Detect which cell encompasses the target text, then output its [x, y] center coordinate. 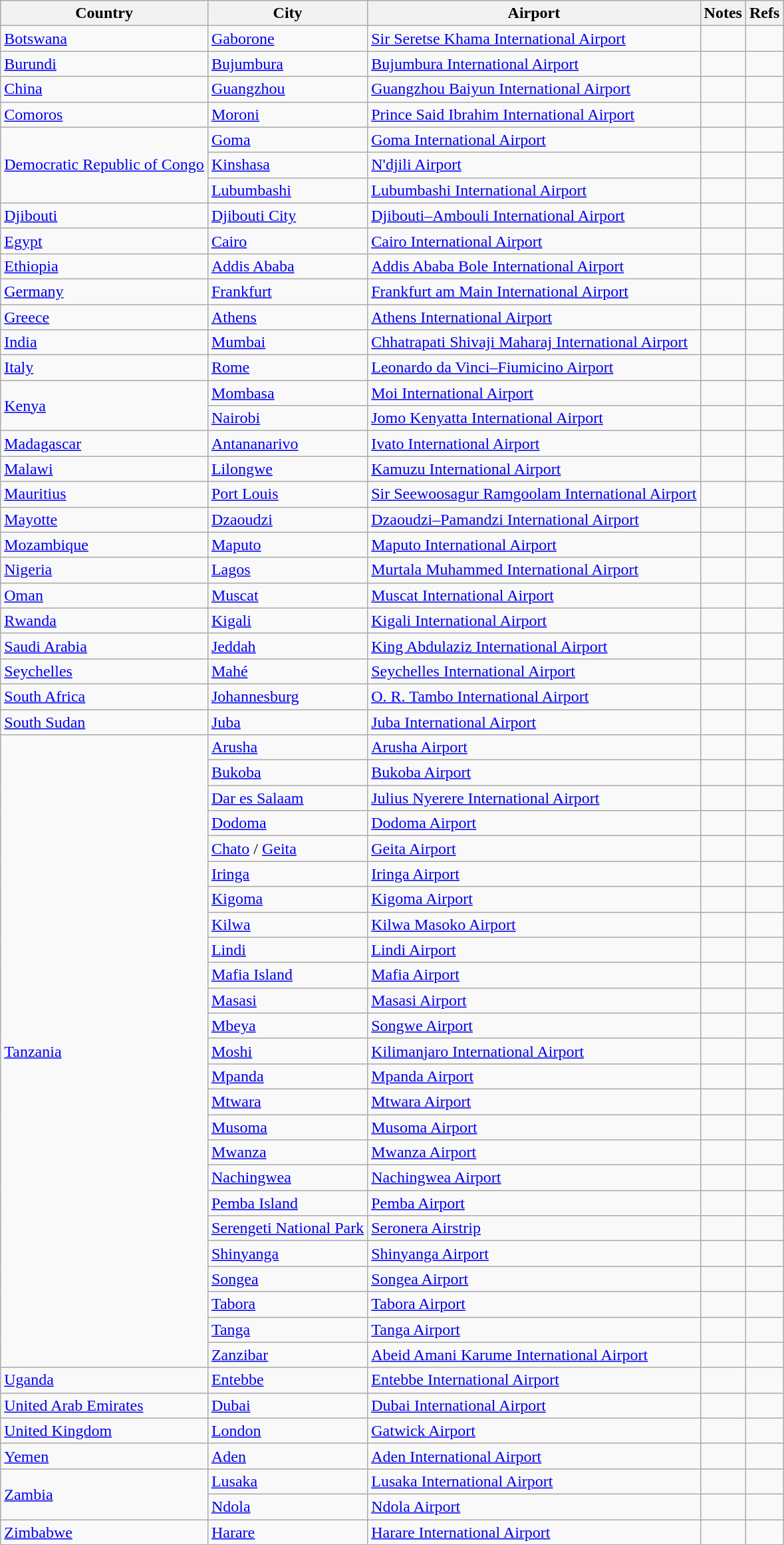
Musoma Airport [534, 1127]
Mauritius [104, 494]
Iringa Airport [534, 874]
Mafia Airport [534, 975]
South Africa [104, 696]
Goma International Airport [534, 140]
Italy [104, 368]
Songea [287, 1279]
Entebbe International Airport [534, 1380]
Tabora [287, 1304]
Seychelles International Airport [534, 671]
Frankfurt [287, 291]
Shinyanga [287, 1254]
Tanga [287, 1330]
Dzaoudzi–Pamandzi International Airport [534, 519]
Lusaka [287, 1481]
Sir Seewoosagur Ramgoolam International Airport [534, 494]
Nigeria [104, 570]
Saudi Arabia [104, 646]
Juba International Airport [534, 722]
City [287, 13]
Mpanda [287, 1076]
Dzaoudzi [287, 519]
Greece [104, 317]
Guangzhou [287, 89]
Lagos [287, 570]
Moshi [287, 1051]
Malawi [104, 469]
Cairo International Airport [534, 241]
Refs [764, 13]
Dubai International Airport [534, 1405]
Addis Ababa Bole International Airport [534, 266]
London [287, 1431]
Nairobi [287, 418]
Mahé [287, 671]
Mafia Island [287, 975]
Abeid Amani Karume International Airport [534, 1355]
Athens [287, 317]
China [104, 89]
South Sudan [104, 722]
Arusha Airport [534, 748]
Harare [287, 1532]
Ethiopia [104, 266]
Harare International Airport [534, 1532]
Chhatrapati Shivaji Maharaj International Airport [534, 343]
Maputo [287, 545]
Gatwick Airport [534, 1431]
Bukoba [287, 773]
Country [104, 13]
King Abdulaziz International Airport [534, 646]
Democratic Republic of Congo [104, 165]
Lusaka International Airport [534, 1481]
Burundi [104, 64]
Goma [287, 140]
Kilimanjaro International Airport [534, 1051]
Ndola [287, 1506]
Entebbe [287, 1380]
Muscat International Airport [534, 595]
Johannesburg [287, 696]
Lilongwe [287, 469]
Madagascar [104, 444]
Geita Airport [534, 849]
Serengeti National Park [287, 1228]
Dar es Salaam [287, 798]
Aden [287, 1456]
Masasi Airport [534, 1000]
Port Louis [287, 494]
United Arab Emirates [104, 1405]
Zambia [104, 1494]
Mtwara Airport [534, 1101]
Tanga Airport [534, 1330]
Antananarivo [287, 444]
Mwanza Airport [534, 1153]
Yemen [104, 1456]
Djibouti [104, 215]
Bukoba Airport [534, 773]
Tabora Airport [534, 1304]
Oman [104, 595]
Juba [287, 722]
Frankfurt am Main International Airport [534, 291]
Moi International Airport [534, 393]
Djibouti City [287, 215]
Ndola Airport [534, 1506]
Kigali International Airport [534, 621]
Pemba Island [287, 1203]
Mayotte [104, 519]
Pemba Airport [534, 1203]
Chato / Geita [287, 849]
Aden International Airport [534, 1456]
Bujumbura [287, 64]
Mumbai [287, 343]
Kinshasa [287, 165]
O. R. Tambo International Airport [534, 696]
Airport [534, 13]
Gaborone [287, 39]
India [104, 343]
Mbeya [287, 1026]
Mozambique [104, 545]
Mombasa [287, 393]
Lindi [287, 950]
Nachingwea Airport [534, 1178]
Sir Seretse Khama International Airport [534, 39]
Mwanza [287, 1153]
Prince Said Ibrahim International Airport [534, 114]
Kamuzu International Airport [534, 469]
Uganda [104, 1380]
Muscat [287, 595]
Kilwa Masoko Airport [534, 924]
Jeddah [287, 646]
Dodoma Airport [534, 823]
Songea Airport [534, 1279]
Kilwa [287, 924]
Mtwara [287, 1101]
Moroni [287, 114]
Shinyanga Airport [534, 1254]
Kenya [104, 406]
Cairo [287, 241]
Egypt [104, 241]
Zimbabwe [104, 1532]
Iringa [287, 874]
Kigoma Airport [534, 899]
Songwe Airport [534, 1026]
Lubumbashi [287, 190]
Jomo Kenyatta International Airport [534, 418]
United Kingdom [104, 1431]
Comoros [104, 114]
Nachingwea [287, 1178]
Julius Nyerere International Airport [534, 798]
Dubai [287, 1405]
Botswana [104, 39]
Notes [723, 13]
Tanzania [104, 1052]
Leonardo da Vinci–Fiumicino Airport [534, 368]
Addis Ababa [287, 266]
Bujumbura International Airport [534, 64]
Mpanda Airport [534, 1076]
Kigali [287, 621]
Lubumbashi International Airport [534, 190]
Guangzhou Baiyun International Airport [534, 89]
Germany [104, 291]
Arusha [287, 748]
Kigoma [287, 899]
Rome [287, 368]
Maputo International Airport [534, 545]
Dodoma [287, 823]
N'djili Airport [534, 165]
Masasi [287, 1000]
Athens International Airport [534, 317]
Seychelles [104, 671]
Murtala Muhammed International Airport [534, 570]
Seronera Airstrip [534, 1228]
Djibouti–Ambouli International Airport [534, 215]
Musoma [287, 1127]
Ivato International Airport [534, 444]
Lindi Airport [534, 950]
Zanzibar [287, 1355]
Rwanda [104, 621]
